From the cell containing the given text, extract its center point as (X, Y) coordinate. 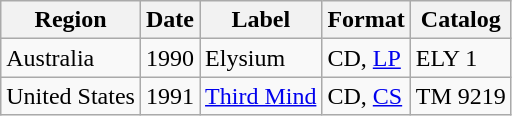
CD, CS (366, 96)
1991 (170, 96)
ELY 1 (460, 58)
Elysium (261, 58)
Catalog (460, 20)
Label (261, 20)
1990 (170, 58)
Australia (71, 58)
Format (366, 20)
TM 9219 (460, 96)
United States (71, 96)
Region (71, 20)
Date (170, 20)
Third Mind (261, 96)
CD, LP (366, 58)
